Return (x, y) of the center of cell containing provided text 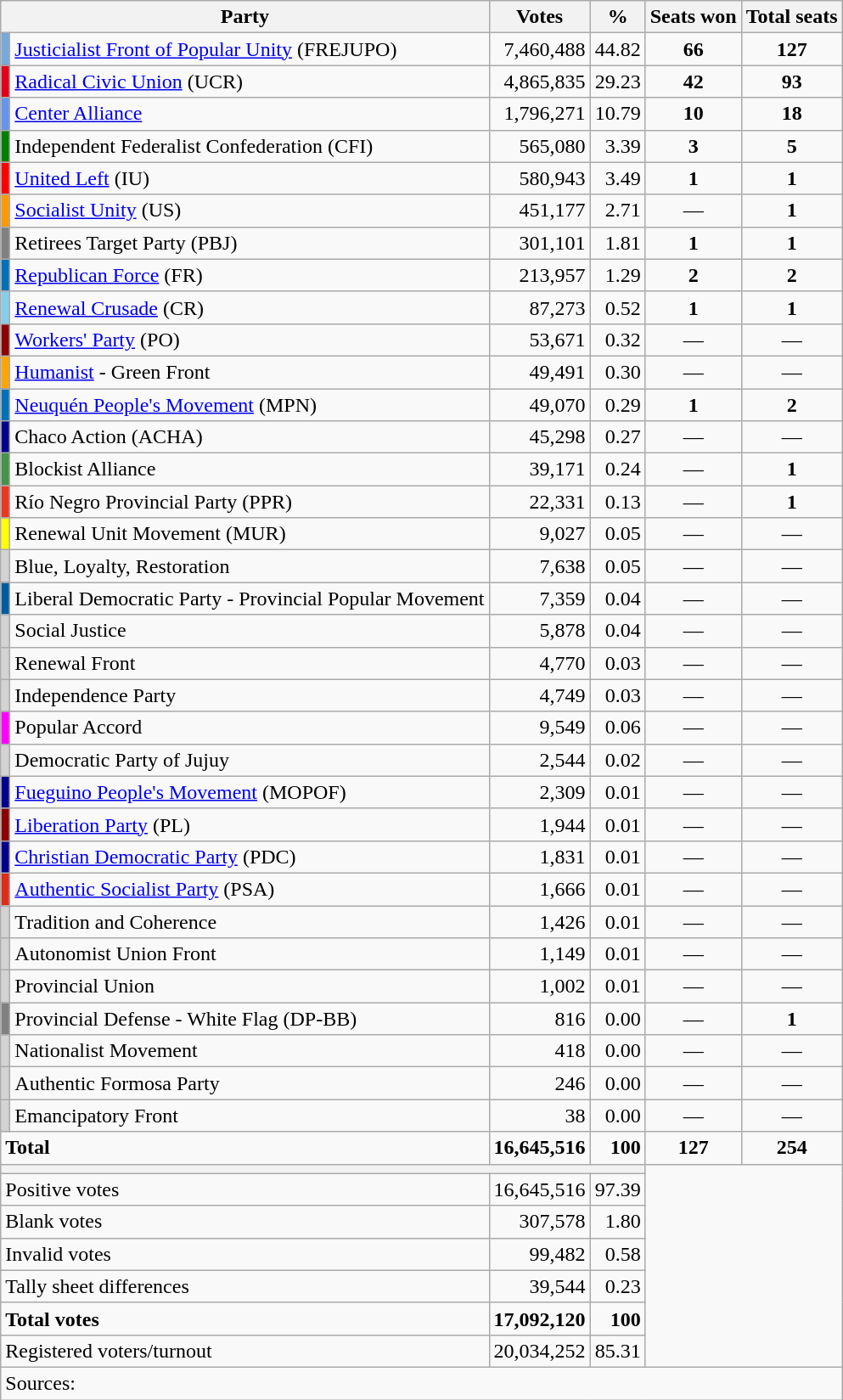
2.71 (618, 211)
87,273 (540, 307)
93 (791, 82)
22,331 (540, 502)
4,770 (540, 663)
Positive votes (244, 1189)
17,092,120 (540, 1318)
Blue, Loyalty, Restoration (250, 566)
3 (693, 146)
213,957 (540, 275)
4,749 (540, 695)
39,171 (540, 469)
42 (693, 82)
246 (540, 1083)
10.79 (618, 114)
1,944 (540, 824)
1,666 (540, 889)
1,426 (540, 921)
565,080 (540, 146)
Tally sheet differences (244, 1286)
Liberal Democratic Party - Provincial Popular Movement (250, 599)
9,027 (540, 534)
580,943 (540, 178)
Radical Civic Union (UCR) (250, 82)
Authentic Formosa Party (250, 1083)
0.52 (618, 307)
Renewal Front (250, 663)
44.82 (618, 49)
Blank votes (244, 1222)
Renewal Crusade (CR) (250, 307)
Votes (540, 17)
53,671 (540, 340)
Christian Democratic Party (PDC) (250, 857)
97.39 (618, 1189)
Emancipatory Front (250, 1116)
1,149 (540, 954)
Social Justice (250, 631)
Retirees Target Party (PBJ) (250, 243)
United Left (IU) (250, 178)
Sources: (421, 1383)
66 (693, 49)
0.06 (618, 728)
% (618, 17)
49,491 (540, 372)
Justicialist Front of Popular Unity (FREJUPO) (250, 49)
1,796,271 (540, 114)
45,298 (540, 437)
Neuquén People's Movement (MPN) (250, 405)
4,865,835 (540, 82)
10 (693, 114)
1,831 (540, 857)
0.13 (618, 502)
7,460,488 (540, 49)
3.49 (618, 178)
0.23 (618, 1286)
Río Negro Provincial Party (PPR) (250, 502)
451,177 (540, 211)
29.23 (618, 82)
0.32 (618, 340)
Center Alliance (250, 114)
Provincial Defense - White Flag (DP-BB) (250, 1019)
301,101 (540, 243)
Independent Federalist Confederation (CFI) (250, 146)
Invalid votes (244, 1254)
Provincial Union (250, 987)
Nationalist Movement (250, 1051)
Liberation Party (PL) (250, 824)
Total votes (244, 1318)
Fueguino People's Movement (MOPOF) (250, 792)
Chaco Action (ACHA) (250, 437)
0.58 (618, 1254)
9,549 (540, 728)
1.81 (618, 243)
85.31 (618, 1351)
7,359 (540, 599)
Blockist Alliance (250, 469)
Renewal Unit Movement (MUR) (250, 534)
7,638 (540, 566)
Popular Accord (250, 728)
1.29 (618, 275)
18 (791, 114)
Party (244, 17)
Autonomist Union Front (250, 954)
Humanist - Green Front (250, 372)
1.80 (618, 1222)
Total (244, 1148)
Independence Party (250, 695)
5 (791, 146)
0.29 (618, 405)
2,544 (540, 760)
816 (540, 1019)
20,034,252 (540, 1351)
254 (791, 1148)
0.24 (618, 469)
Workers' Party (PO) (250, 340)
5,878 (540, 631)
Democratic Party of Jujuy (250, 760)
Seats won (693, 17)
418 (540, 1051)
307,578 (540, 1222)
49,070 (540, 405)
Registered voters/turnout (244, 1351)
0.30 (618, 372)
99,482 (540, 1254)
2,309 (540, 792)
Socialist Unity (US) (250, 211)
38 (540, 1116)
1,002 (540, 987)
0.27 (618, 437)
Total seats (791, 17)
Authentic Socialist Party (PSA) (250, 889)
Republican Force (FR) (250, 275)
39,544 (540, 1286)
3.39 (618, 146)
0.02 (618, 760)
Tradition and Coherence (250, 921)
